Scan for the cell matching the given text and deliver its [x, y] coordinate at center. 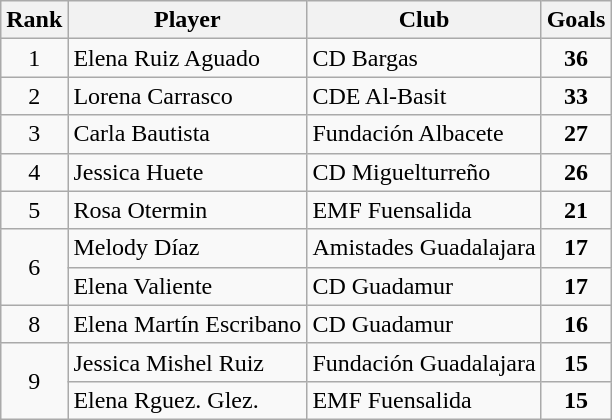
Lorena Carrasco [188, 96]
CD Miguelturreño [424, 172]
3 [34, 134]
33 [576, 96]
6 [34, 267]
Amistades Guadalajara [424, 248]
CDE Al-Basit [424, 96]
26 [576, 172]
Jessica Mishel Ruiz [188, 362]
5 [34, 210]
Elena Valiente [188, 286]
Player [188, 20]
16 [576, 324]
Melody Díaz [188, 248]
Fundación Albacete [424, 134]
27 [576, 134]
Elena Rguez. Glez. [188, 400]
Goals [576, 20]
8 [34, 324]
9 [34, 381]
Carla Bautista [188, 134]
4 [34, 172]
Fundación Guadalajara [424, 362]
Elena Martín Escribano [188, 324]
1 [34, 58]
Club [424, 20]
36 [576, 58]
CD Bargas [424, 58]
Jessica Huete [188, 172]
2 [34, 96]
Rosa Otermin [188, 210]
Rank [34, 20]
21 [576, 210]
Elena Ruiz Aguado [188, 58]
